Capture the cell that displays the provided text and extract its (x, y) central coordinate. 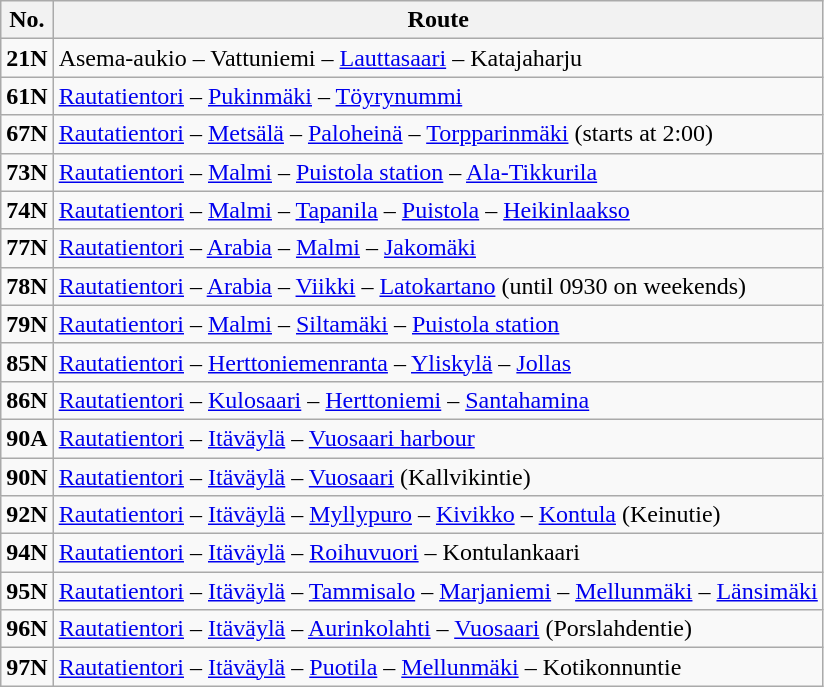
No. (27, 20)
21N (27, 58)
78N (27, 286)
Rautatientori – Itäväylä – Puotila – Mellunmäki – Kotikonnuntie (438, 667)
Rautatientori – Itäväylä – Vuosaari (Kallvikintie) (438, 477)
77N (27, 248)
73N (27, 172)
Rautatientori – Herttoniemenranta – Yliskylä – Jollas (438, 362)
Rautatientori – Itäväylä – Vuosaari harbour (438, 438)
90A (27, 438)
Rautatientori – Itäväylä – Aurinkolahti – Vuosaari (Porslahdentie) (438, 629)
Rautatientori – Metsälä – Paloheinä – Torpparinmäki (starts at 2:00) (438, 134)
74N (27, 210)
Rautatientori – Arabia – Malmi – Jakomäki (438, 248)
Route (438, 20)
Rautatientori – Malmi – Siltamäki – Puistola station (438, 324)
96N (27, 629)
Rautatientori – Itäväylä – Roihuvuori – Kontulankaari (438, 553)
67N (27, 134)
Rautatientori – Kulosaari – Herttoniemi – Santahamina (438, 400)
Asema-aukio – Vattuniemi – Lauttasaari – Katajaharju (438, 58)
90N (27, 477)
85N (27, 362)
Rautatientori – Pukinmäki – Töyrynummi (438, 96)
86N (27, 400)
Rautatientori – Malmi – Puistola station – Ala-Tikkurila (438, 172)
97N (27, 667)
Rautatientori – Arabia – Viikki – Latokartano (until 0930 on weekends) (438, 286)
Rautatientori – Itäväylä – Myllypuro – Kivikko – Kontula (Keinutie) (438, 515)
95N (27, 591)
Rautatientori – Itäväylä – Tammisalo – Marjaniemi – Mellunmäki – Länsimäki (438, 591)
79N (27, 324)
61N (27, 96)
92N (27, 515)
94N (27, 553)
Rautatientori – Malmi – Tapanila – Puistola – Heikinlaakso (438, 210)
